Scan for the cell matching the given text and deliver its [X, Y] coordinate at center. 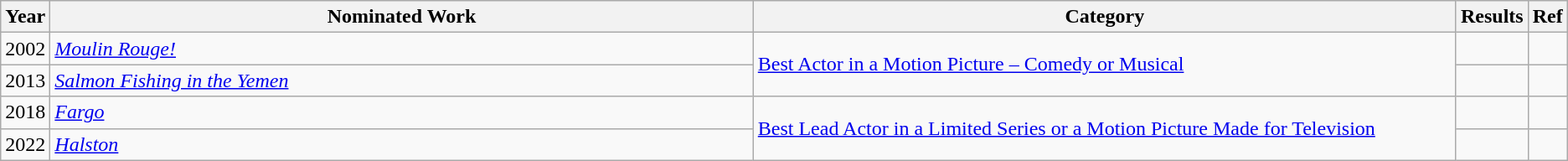
2022 [25, 144]
Moulin Rouge! [402, 49]
Best Lead Actor in a Limited Series or a Motion Picture Made for Television [1104, 128]
Salmon Fishing in the Yemen [402, 80]
Best Actor in a Motion Picture – Comedy or Musical [1104, 65]
2002 [25, 49]
Nominated Work [402, 17]
2013 [25, 80]
Halston [402, 144]
2018 [25, 112]
Year [25, 17]
Category [1104, 17]
Ref [1548, 17]
Results [1492, 17]
Fargo [402, 112]
